Search for the cell housing the specified text and yield its [X, Y] center coordinate. 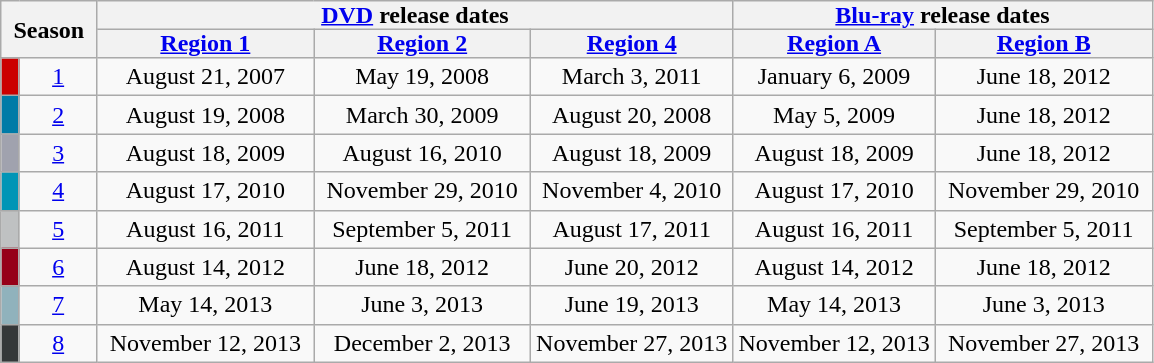
2 [58, 115]
December 2, 2013 [422, 343]
Region B [1044, 43]
August 20, 2008 [632, 115]
November 4, 2010 [632, 191]
January 6, 2009 [834, 77]
8 [58, 343]
March 3, 2011 [632, 77]
3 [58, 153]
4 [58, 191]
Region 4 [632, 43]
August 19, 2008 [206, 115]
Region 2 [422, 43]
7 [58, 305]
Blu-ray release dates [942, 15]
DVD release dates [415, 15]
May 19, 2008 [422, 77]
Region 1 [206, 43]
August 21, 2007 [206, 77]
5 [58, 229]
August 16, 2010 [422, 153]
Region A [834, 43]
6 [58, 267]
June 19, 2013 [632, 305]
May 5, 2009 [834, 115]
March 30, 2009 [422, 115]
August 17, 2011 [632, 229]
Season [49, 30]
June 20, 2012 [632, 267]
1 [58, 77]
